Locate the cell with the specified text and output its [x, y] center coordinate. 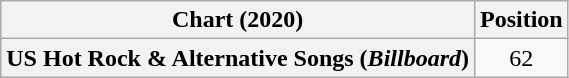
Position [521, 20]
US Hot Rock & Alternative Songs (Billboard) [238, 58]
Chart (2020) [238, 20]
62 [521, 58]
